Capture the cell that displays the provided text and extract its (X, Y) central coordinate. 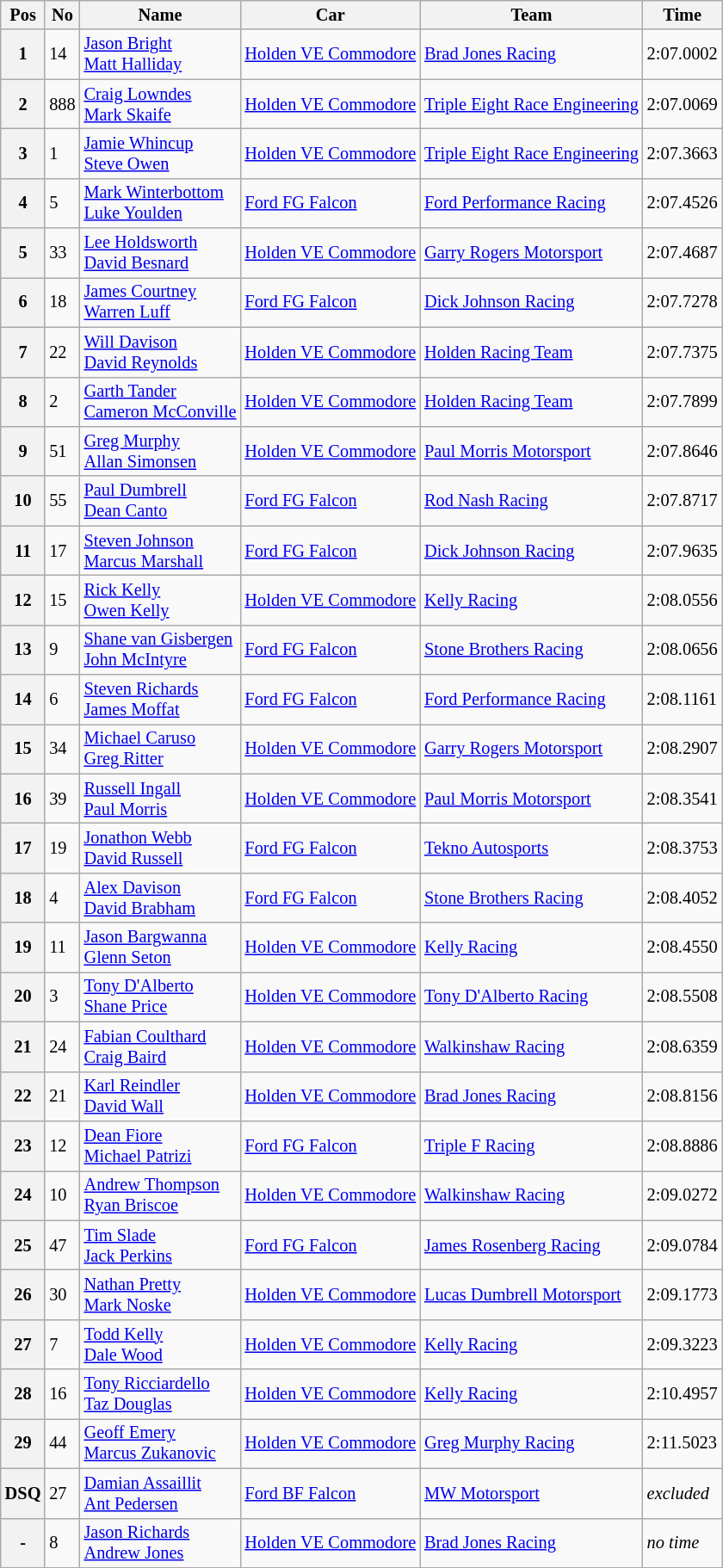
2:10.4957 (683, 1394)
2:07.3663 (683, 153)
Mark Winterbottom Luke Youlden (160, 203)
2:08.4052 (683, 898)
Lee Holdsworth David Besnard (160, 253)
excluded (683, 1493)
2:08.0656 (683, 650)
Team (532, 15)
Jason Bargwanna Glenn Seton (160, 948)
23 (23, 1145)
Steven Johnson Marcus Marshall (160, 551)
Todd Kelly Dale Wood (160, 1344)
26 (23, 1294)
Jamie Whincup Steve Owen (160, 153)
2:07.8646 (683, 451)
51 (62, 451)
2:07.4687 (683, 253)
2:08.3753 (683, 848)
2:08.3541 (683, 799)
2:08.6359 (683, 1046)
2:08.4550 (683, 948)
MW Motorsport (532, 1493)
no time (683, 1543)
47 (62, 1245)
James Courtney Warren Luff (160, 302)
2:07.7375 (683, 352)
30 (62, 1294)
Will Davison David Reynolds (160, 352)
Rod Nash Racing (532, 501)
2:09.0272 (683, 1195)
Dean Fiore Michael Patrizi (160, 1145)
34 (62, 749)
2:07.7278 (683, 302)
Shane van Gisbergen John McIntyre (160, 650)
2:08.8156 (683, 1096)
2:09.1773 (683, 1294)
Alex Davison David Brabham (160, 898)
DSQ (23, 1493)
2:08.0556 (683, 600)
Rick Kelly Owen Kelly (160, 600)
Fabian Coulthard Craig Baird (160, 1046)
No (62, 15)
2:11.5023 (683, 1443)
2:07.8717 (683, 501)
Jason Bright Matt Halliday (160, 54)
Karl Reindler David Wall (160, 1096)
Greg Murphy Allan Simonsen (160, 451)
2:08.5508 (683, 997)
2:08.8886 (683, 1145)
Time (683, 15)
28 (23, 1394)
Tony D'Alberto Shane Price (160, 997)
2:09.0784 (683, 1245)
Michael Caruso Greg Ritter (160, 749)
Jason Richards Andrew Jones (160, 1543)
Garth Tander Cameron McConville (160, 402)
Steven Richards James Moffat (160, 700)
Craig Lowndes Mark Skaife (160, 104)
Name (160, 15)
Geoff Emery Marcus Zukanovic (160, 1443)
44 (62, 1443)
55 (62, 501)
- (23, 1543)
Damian Assaillit Ant Pedersen (160, 1493)
Tony Ricciardello Taz Douglas (160, 1394)
39 (62, 799)
13 (23, 650)
2:07.4526 (683, 203)
29 (23, 1443)
2:07.0002 (683, 54)
2:08.2907 (683, 749)
Russell Ingall Paul Morris (160, 799)
Nathan Pretty Mark Noske (160, 1294)
2:07.0069 (683, 104)
Pos (23, 15)
Tony D'Alberto Racing (532, 997)
Tim Slade Jack Perkins (160, 1245)
Tekno Autosports (532, 848)
20 (23, 997)
888 (62, 104)
2:07.7899 (683, 402)
Car (331, 15)
Ford BF Falcon (331, 1493)
25 (23, 1245)
Triple F Racing (532, 1145)
2:09.3223 (683, 1344)
Paul Dumbrell Dean Canto (160, 501)
2:08.1161 (683, 700)
33 (62, 253)
Lucas Dumbrell Motorsport (532, 1294)
Greg Murphy Racing (532, 1443)
Jonathon Webb David Russell (160, 848)
2:07.9635 (683, 551)
James Rosenberg Racing (532, 1245)
Andrew Thompson Ryan Briscoe (160, 1195)
